For the text-containing cell, return its midpoint in (X, Y) coordinate format. 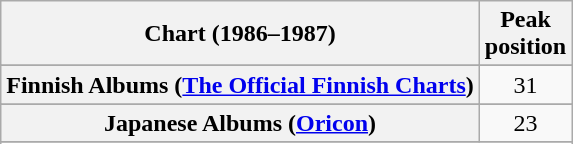
Japanese Albums (Oricon) (240, 123)
Finnish Albums (The Official Finnish Charts) (240, 85)
Chart (1986–1987) (240, 34)
23 (525, 123)
Peakposition (525, 34)
31 (525, 85)
